Return the (x, y) coordinate for the center point of the cell that contains the specified text.  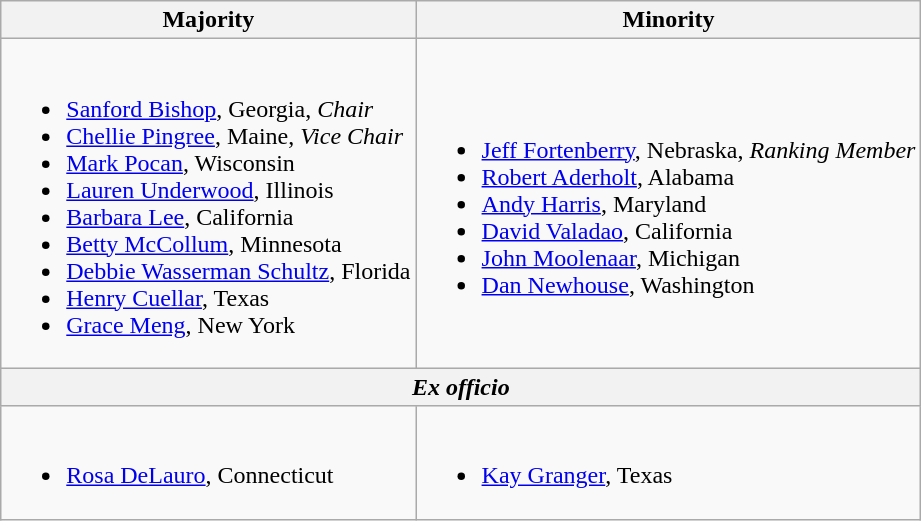
Majority (208, 20)
Kay Granger, Texas (668, 462)
Minority (668, 20)
Rosa DeLauro, Connecticut (208, 462)
Ex officio (461, 387)
